Return the (x, y) coordinate for the center point of the cell that contains the specified text.  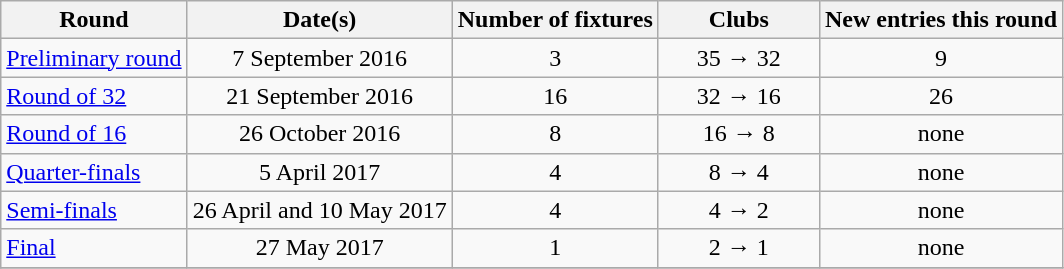
Round (94, 20)
35 → 32 (738, 58)
8 → 4 (738, 172)
27 May 2017 (320, 248)
Quarter-finals (94, 172)
2 → 1 (738, 248)
26 (940, 96)
1 (555, 248)
New entries this round (940, 20)
Date(s) (320, 20)
Round of 16 (94, 134)
7 September 2016 (320, 58)
Final (94, 248)
21 September 2016 (320, 96)
Semi-finals (94, 210)
Preliminary round (94, 58)
Clubs (738, 20)
5 April 2017 (320, 172)
26 October 2016 (320, 134)
Round of 32 (94, 96)
16 (555, 96)
16 → 8 (738, 134)
26 April and 10 May 2017 (320, 210)
3 (555, 58)
8 (555, 134)
4 → 2 (738, 210)
9 (940, 58)
Number of fixtures (555, 20)
32 → 16 (738, 96)
